Output the [x, y] coordinate of the center of the cell containing the given text.  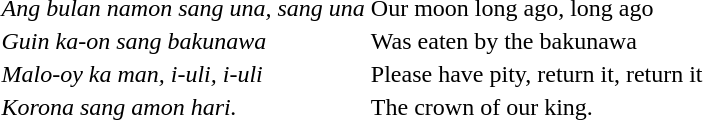
Malo-oy ka man, i-uli, i-uli [183, 74]
Guin ka-on sang bakunawa [183, 41]
